Extract the (x, y) coordinate from the center of the cell holding the provided text.  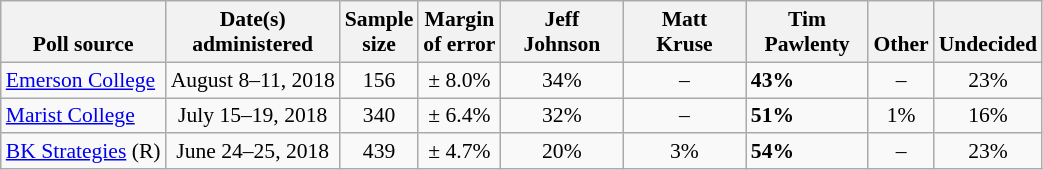
± 6.4% (459, 116)
MattKruse (684, 32)
20% (562, 152)
Samplesize (379, 32)
BK Strategies (R) (84, 152)
439 (379, 152)
Undecided (988, 32)
51% (808, 116)
August 8–11, 2018 (253, 80)
43% (808, 80)
1% (900, 116)
16% (988, 116)
TimPawlenty (808, 32)
32% (562, 116)
34% (562, 80)
Poll source (84, 32)
Date(s)administered (253, 32)
June 24–25, 2018 (253, 152)
July 15–19, 2018 (253, 116)
156 (379, 80)
± 4.7% (459, 152)
Other (900, 32)
Marginof error (459, 32)
Emerson College (84, 80)
± 8.0% (459, 80)
340 (379, 116)
Marist College (84, 116)
JeffJohnson (562, 32)
3% (684, 152)
54% (808, 152)
